Return the (x, y) coordinate for the center point of the cell that contains the specified text.  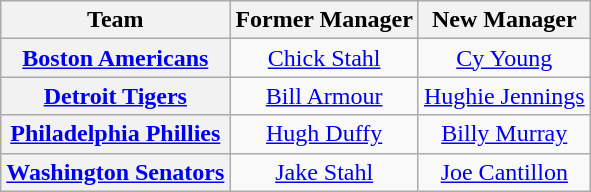
Bill Armour (324, 96)
Cy Young (504, 58)
Hughie Jennings (504, 96)
Joe Cantillon (504, 172)
Jake Stahl (324, 172)
Team (116, 20)
Billy Murray (504, 134)
Boston Americans (116, 58)
Hugh Duffy (324, 134)
Former Manager (324, 20)
Chick Stahl (324, 58)
Washington Senators (116, 172)
Philadelphia Phillies (116, 134)
New Manager (504, 20)
Detroit Tigers (116, 96)
